Find where the given text appears and provide that cell's center as [X, Y] coordinate. 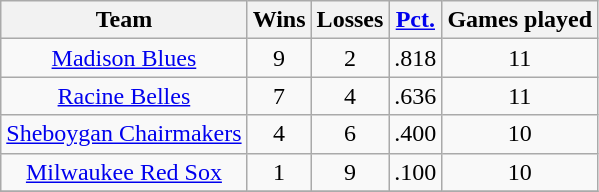
Milwaukee Red Sox [124, 172]
.400 [416, 134]
.636 [416, 96]
Racine Belles [124, 96]
.818 [416, 58]
2 [350, 58]
6 [350, 134]
Wins [279, 20]
Pct. [416, 20]
7 [279, 96]
Team [124, 20]
.100 [416, 172]
1 [279, 172]
Madison Blues [124, 58]
Losses [350, 20]
Sheboygan Chairmakers [124, 134]
Games played [520, 20]
